Detect which cell encompasses the target text, then output its [X, Y] center coordinate. 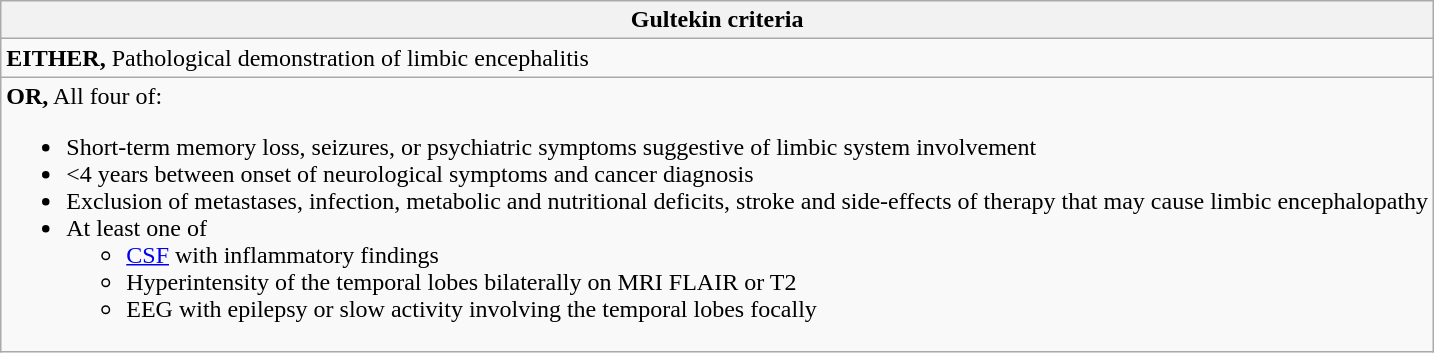
Gultekin criteria [718, 20]
EITHER, Pathological demonstration of limbic encephalitis [718, 58]
